Identify which cell holds the provided text, then report its [x, y] central coordinate. 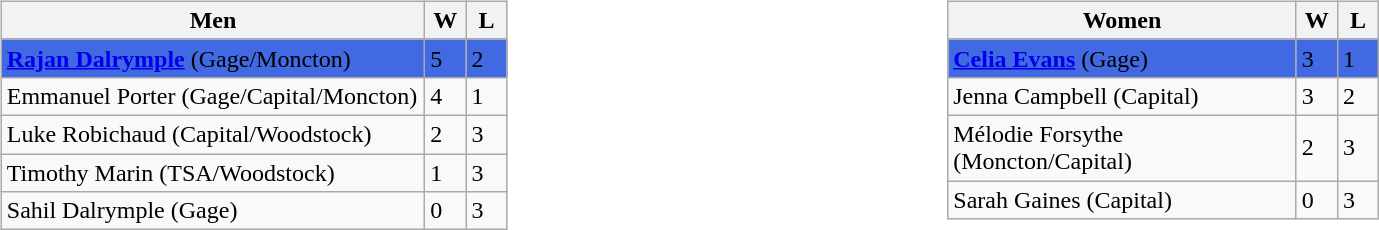
Mélodie Forsythe (Moncton/Capital) [1122, 148]
Sarah Gaines (Capital) [1122, 199]
Luke Robichaud (Capital/Woodstock) [213, 134]
Emmanuel Porter (Gage/Capital/Moncton) [213, 96]
Sahil Dalrymple (Gage) [213, 211]
Women [1122, 20]
4 [446, 96]
Jenna Campbell (Capital) [1122, 96]
Celia Evans (Gage) [1122, 58]
Rajan Dalrymple (Gage/Moncton) [213, 58]
5 [446, 58]
Timothy Marin (TSA/Woodstock) [213, 173]
Men [213, 20]
